Scan for the cell matching the given text and deliver its [x, y] coordinate at center. 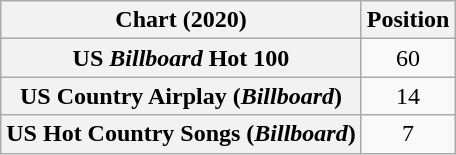
US Country Airplay (Billboard) [181, 96]
US Billboard Hot 100 [181, 58]
14 [408, 96]
Position [408, 20]
US Hot Country Songs (Billboard) [181, 134]
7 [408, 134]
60 [408, 58]
Chart (2020) [181, 20]
